Capture the cell that displays the provided text and extract its (X, Y) central coordinate. 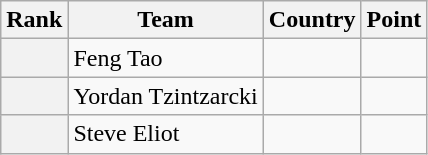
Rank (34, 20)
Country (312, 20)
Steve Eliot (166, 134)
Team (166, 20)
Point (394, 20)
Feng Tao (166, 58)
Yordan Tzintzarcki (166, 96)
